Locate the cell with the specified text and output its [x, y] center coordinate. 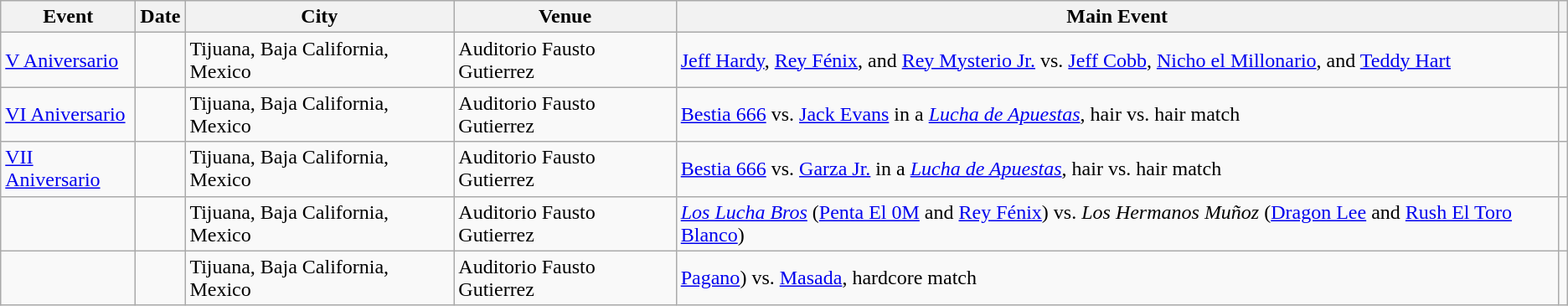
Los Lucha Bros (Penta El 0M and Rey Fénix) vs. Los Hermanos Muñoz (Dragon Lee and Rush El Toro Blanco) [1117, 223]
City [320, 17]
Jeff Hardy, Rey Fénix, and Rey Mysterio Jr. vs. Jeff Cobb, Nicho el Millonario, and Teddy Hart [1117, 60]
Event [69, 17]
Bestia 666 vs. Jack Evans in a Lucha de Apuestas, hair vs. hair match [1117, 114]
Date [161, 17]
Main Event [1117, 17]
V Aniversario [69, 60]
VI Aniversario [69, 114]
VII Aniversario [69, 169]
Pagano) vs. Masada, hardcore match [1117, 278]
Bestia 666 vs. Garza Jr. in a Lucha de Apuestas, hair vs. hair match [1117, 169]
Venue [565, 17]
